Output the [x, y] coordinate of the center of the cell containing the given text.  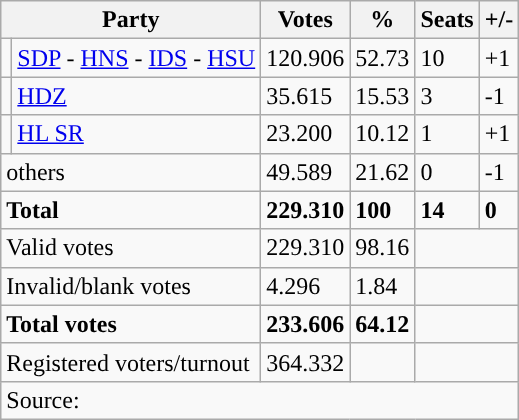
364.332 [306, 362]
52.73 [382, 58]
Valid votes [131, 248]
+/- [498, 20]
98.16 [382, 248]
10.12 [382, 134]
Seats [447, 20]
49.589 [306, 172]
100 [382, 210]
233.606 [306, 324]
3 [447, 96]
SDP - HNS - IDS - HSU [136, 58]
14 [447, 210]
35.615 [306, 96]
1 [447, 134]
21.62 [382, 172]
1.84 [382, 286]
64.12 [382, 324]
Total [131, 210]
23.200 [306, 134]
HDZ [136, 96]
120.906 [306, 58]
% [382, 20]
15.53 [382, 96]
Invalid/blank votes [131, 286]
Source: [260, 400]
Registered voters/turnout [131, 362]
Total votes [131, 324]
Party [131, 20]
HL SR [136, 134]
Votes [306, 20]
10 [447, 58]
others [131, 172]
4.296 [306, 286]
